Return (X, Y) of the center of cell containing provided text 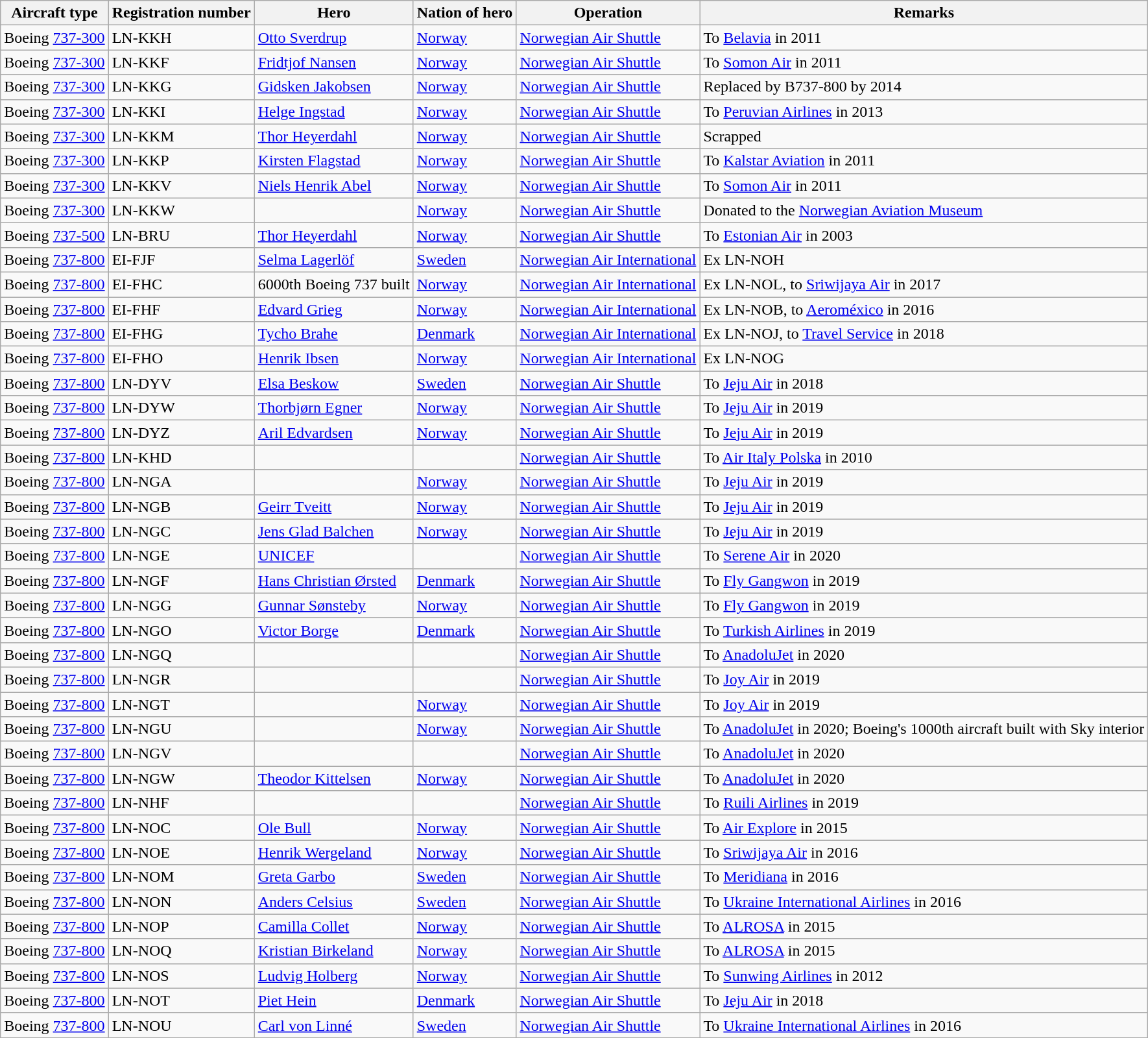
LN-NGW (182, 779)
Kirsten Flagstad (333, 161)
Scrapped (924, 136)
Thorbjørn Egner (333, 408)
Edvard Grieg (333, 309)
EI-FHF (182, 309)
Aril Edvardsen (333, 433)
EI-FHC (182, 284)
EI-FHG (182, 334)
Ex LN-NOB, to Aeroméxico in 2016 (924, 309)
LN-NOU (182, 1025)
Jens Glad Balchen (333, 531)
UNICEF (333, 556)
Ex LN-NOL, to Sriwijaya Air in 2017 (924, 284)
LN-KKM (182, 136)
LN-NGB (182, 507)
LN-NHF (182, 803)
Registration number (182, 13)
To Air Italy Polska in 2010 (924, 457)
LN-NOP (182, 926)
Camilla Collet (333, 926)
LN-NGQ (182, 655)
LN-NGU (182, 729)
Theodor Kittelsen (333, 779)
To Meridiana in 2016 (924, 877)
LN-NON (182, 902)
Gunnar Sønsteby (333, 605)
Helge Ingstad (333, 112)
Henrik Wergeland (333, 852)
EI-FJF (182, 259)
LN-NOE (182, 852)
LN-KKV (182, 186)
6000th Boeing 737 built (333, 284)
Victor Borge (333, 630)
To AnadoluJet in 2020; Boeing's 1000th aircraft built with Sky interior (924, 729)
LN-KKP (182, 161)
Selma Lagerlöf (333, 259)
Ex LN-NOG (924, 359)
EI-FHO (182, 359)
LN-NGV (182, 754)
To Air Explore in 2015 (924, 828)
Ex LN-NOJ, to Travel Service in 2018 (924, 334)
LN-KKG (182, 87)
Piet Hein (333, 1000)
To Sunwing Airlines in 2012 (924, 976)
LN-KKI (182, 112)
Ole Bull (333, 828)
Boeing 737-500 (54, 235)
LN-NGT (182, 704)
LN-KKW (182, 210)
Remarks (924, 13)
LN-NOT (182, 1000)
Nation of hero (464, 13)
Gidsken Jakobsen (333, 87)
Tycho Brahe (333, 334)
Carl von Linné (333, 1025)
Operation (608, 13)
Niels Henrik Abel (333, 186)
Replaced by B737-800 by 2014 (924, 87)
LN-NGO (182, 630)
LN-NGE (182, 556)
LN-NGG (182, 605)
To Estonian Air in 2003 (924, 235)
LN-DYV (182, 383)
To Peruvian Airlines in 2013 (924, 112)
Greta Garbo (333, 877)
Geirr Tveitt (333, 507)
Otto Sverdrup (333, 38)
Donated to the Norwegian Aviation Museum (924, 210)
LN-NOS (182, 976)
LN-NGA (182, 482)
Kristian Birkeland (333, 951)
To Belavia in 2011 (924, 38)
Aircraft type (54, 13)
LN-NGR (182, 679)
Henrik Ibsen (333, 359)
LN-NOC (182, 828)
LN-DYW (182, 408)
LN-NGF (182, 581)
Ludvig Holberg (333, 976)
Fridtjof Nansen (333, 62)
Elsa Beskow (333, 383)
To Kalstar Aviation in 2011 (924, 161)
LN-NOM (182, 877)
Hero (333, 13)
To Serene Air in 2020 (924, 556)
Ex LN-NOH (924, 259)
LN-DYZ (182, 433)
Hans Christian Ørsted (333, 581)
To Sriwijaya Air in 2016 (924, 852)
LN-NOQ (182, 951)
LN-KKF (182, 62)
LN-KKH (182, 38)
To Turkish Airlines in 2019 (924, 630)
LN-BRU (182, 235)
Anders Celsius (333, 902)
LN-NGC (182, 531)
LN-KHD (182, 457)
To Ruili Airlines in 2019 (924, 803)
